Capture the cell that displays the provided text and extract its (X, Y) central coordinate. 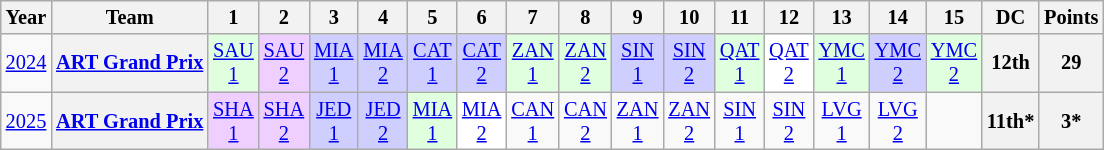
CAT2 (482, 63)
10 (689, 17)
11 (740, 17)
LVG2 (898, 121)
Points (1071, 17)
Year (26, 17)
7 (532, 17)
DC (1010, 17)
YMC1 (842, 63)
12th (1010, 63)
SHA2 (284, 121)
15 (954, 17)
3* (1071, 121)
LVG1 (842, 121)
Team (130, 17)
SHA1 (233, 121)
4 (382, 17)
CAN2 (586, 121)
QAT1 (740, 63)
SAU2 (284, 63)
9 (638, 17)
6 (482, 17)
11th* (1010, 121)
1 (233, 17)
CAN1 (532, 121)
3 (334, 17)
12 (788, 17)
2 (284, 17)
14 (898, 17)
CAT1 (432, 63)
JED2 (382, 121)
5 (432, 17)
29 (1071, 63)
QAT2 (788, 63)
2025 (26, 121)
JED1 (334, 121)
2024 (26, 63)
13 (842, 17)
SAU1 (233, 63)
8 (586, 17)
